Locate the cell with the specified text and output its [X, Y] center coordinate. 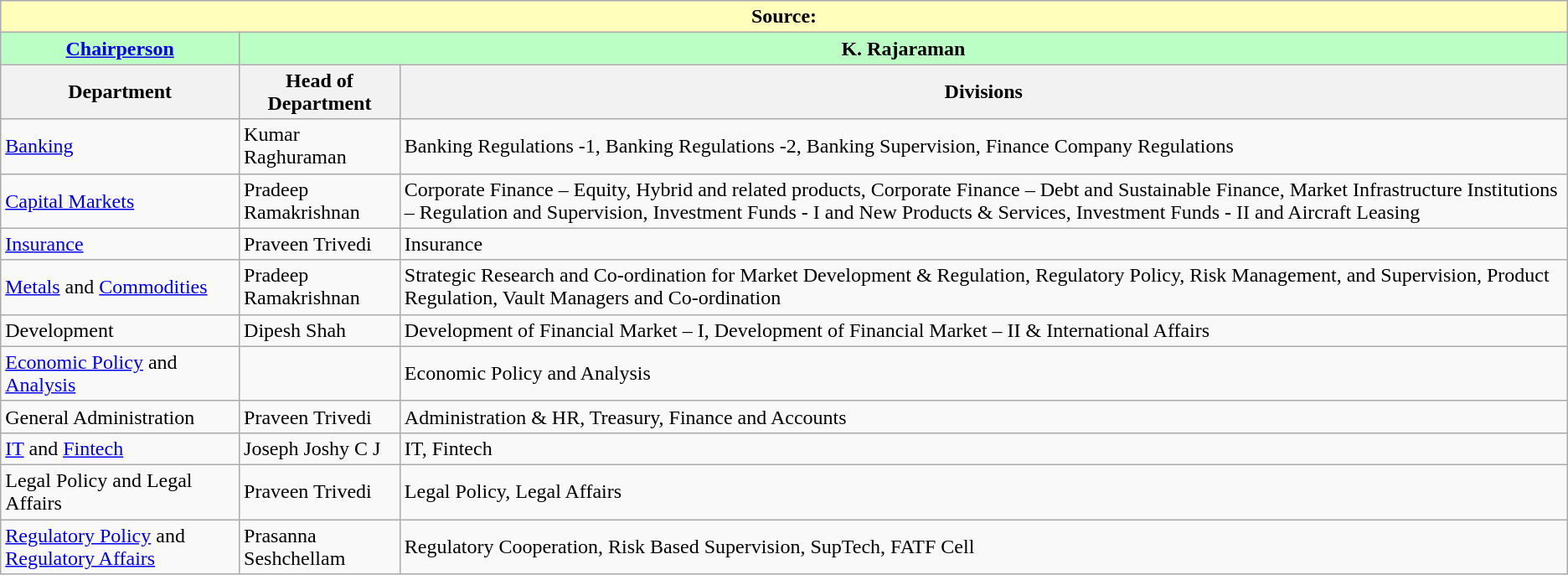
Development [121, 330]
Chairperson [121, 49]
IT, Fintech [983, 448]
Kumar Raghuraman [320, 146]
Banking Regulations -1, Banking Regulations -2, Banking Supervision, Finance Company Regulations [983, 146]
IT and Fintech [121, 448]
Department [121, 92]
Dipesh Shah [320, 330]
Legal Policy and Legal Affairs [121, 491]
Divisions [983, 92]
Administration & HR, Treasury, Finance and Accounts [983, 417]
Banking [121, 146]
Capital Markets [121, 201]
Regulatory Cooperation, Risk Based Supervision, SupTech, FATF Cell [983, 547]
Source: [784, 17]
Prasanna Seshchellam [320, 547]
Legal Policy, Legal Affairs [983, 491]
K. Rajaraman [904, 49]
Metals and Commodities [121, 287]
Development of Financial Market – I, Development of Financial Market – II & International Affairs [983, 330]
Joseph Joshy C J [320, 448]
Regulatory Policy and Regulatory Affairs [121, 547]
General Administration [121, 417]
Head of Department [320, 92]
